Output the (x, y) coordinate of the center of the cell containing the given text.  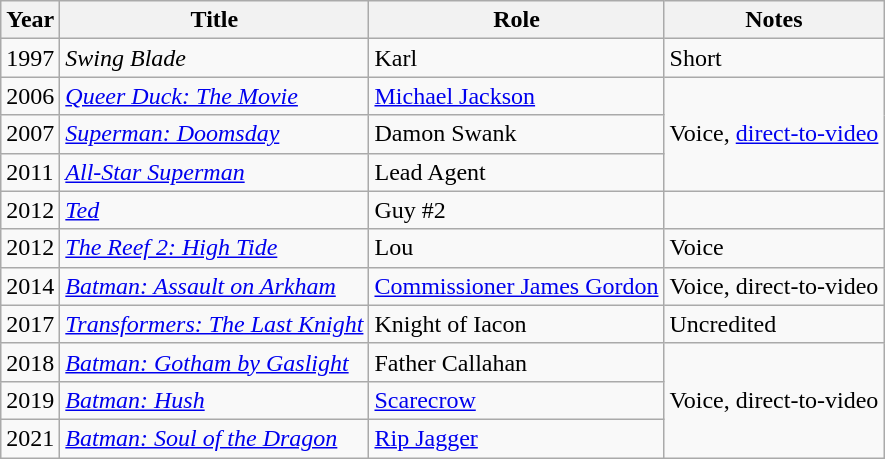
2006 (30, 96)
2007 (30, 134)
Knight of Iacon (516, 324)
1997 (30, 58)
2018 (30, 362)
The Reef 2: High Tide (214, 248)
Notes (774, 20)
Commissioner James Gordon (516, 286)
Batman: Gotham by Gaslight (214, 362)
Batman: Hush (214, 400)
Lou (516, 248)
Short (774, 58)
2011 (30, 172)
Scarecrow (516, 400)
Batman: Soul of the Dragon (214, 438)
2014 (30, 286)
Batman: Assault on Arkham (214, 286)
Voice (774, 248)
2017 (30, 324)
Father Callahan (516, 362)
Michael Jackson (516, 96)
2021 (30, 438)
Transformers: The Last Knight (214, 324)
All-Star Superman (214, 172)
Guy #2 (516, 210)
Ted (214, 210)
Superman: Doomsday (214, 134)
Uncredited (774, 324)
Damon Swank (516, 134)
2019 (30, 400)
Year (30, 20)
Queer Duck: The Movie (214, 96)
Title (214, 20)
Lead Agent (516, 172)
Rip Jagger (516, 438)
Swing Blade (214, 58)
Role (516, 20)
Karl (516, 58)
